Locate the cell with the specified text and output its (X, Y) center coordinate. 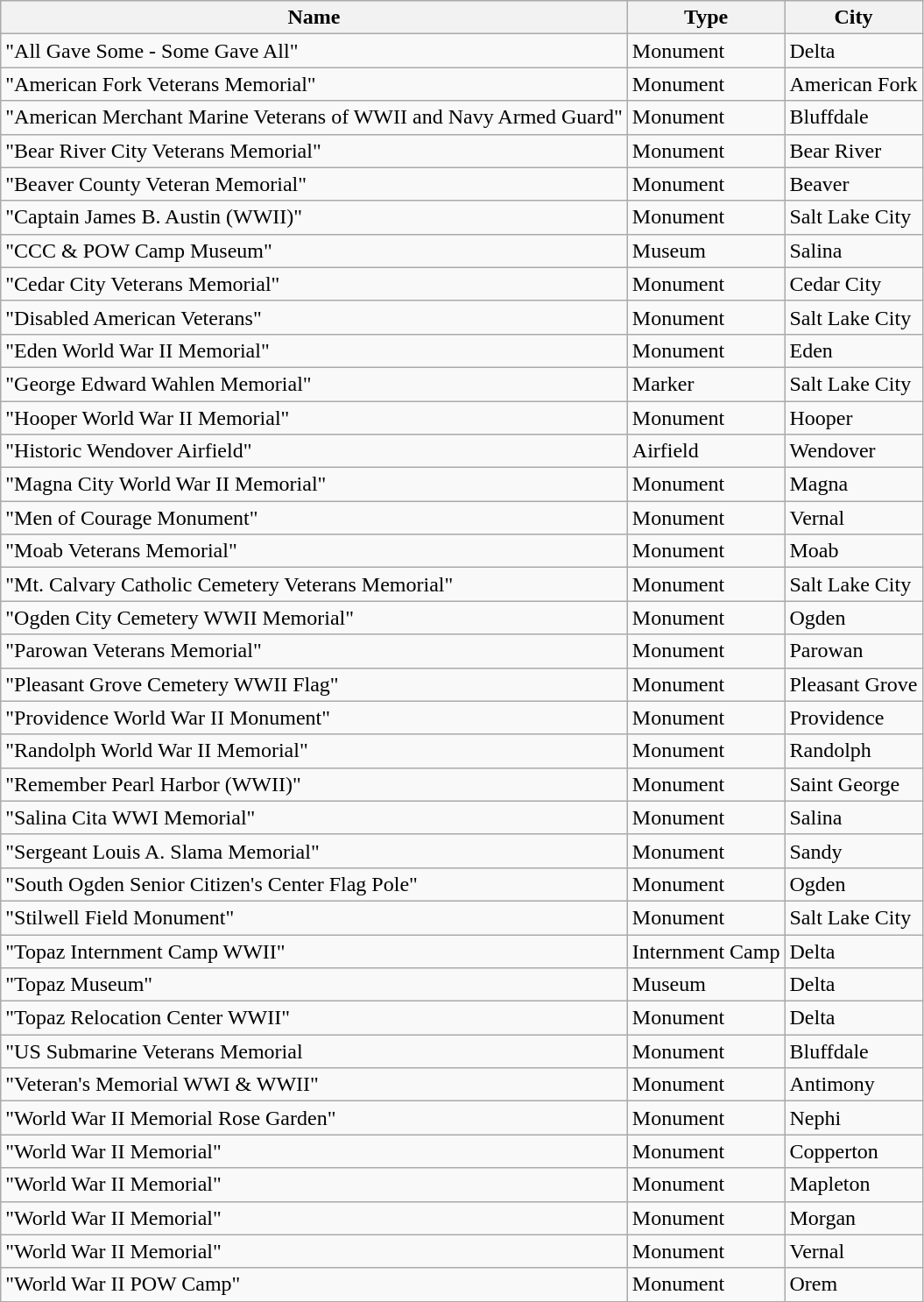
Saint George (853, 784)
"George Edward Wahlen Memorial" (314, 384)
"All Gave Some - Some Gave All" (314, 51)
American Fork (853, 84)
"American Fork Veterans Memorial" (314, 84)
"Men of Courage Monument" (314, 518)
"South Ogden Senior Citizen's Center Flag Pole" (314, 884)
"Eden World War II Memorial" (314, 350)
Morgan (853, 1218)
"CCC & POW Camp Museum" (314, 251)
Wendover (853, 451)
"Salina Cita WWI Memorial" (314, 817)
Randolph (853, 751)
Orem (853, 1284)
"Pleasant Grove Cemetery WWII Flag" (314, 684)
Beaver (853, 184)
Marker (706, 384)
"Bear River City Veterans Memorial" (314, 151)
"Parowan Veterans Memorial" (314, 651)
City (853, 18)
"Magna City World War II Memorial" (314, 485)
Sandy (853, 851)
Hooper (853, 418)
Pleasant Grove (853, 684)
"World War II Memorial Rose Garden" (314, 1118)
"Sergeant Louis A. Slama Memorial" (314, 851)
"Beaver County Veteran Memorial" (314, 184)
Eden (853, 350)
"Veteran's Memorial WWI & WWII" (314, 1085)
"American Merchant Marine Veterans of WWII and Navy Armed Guard" (314, 117)
"Stilwell Field Monument" (314, 917)
"Ogden City Cemetery WWII Memorial" (314, 618)
"Remember Pearl Harbor (WWII)" (314, 784)
Antimony (853, 1085)
Copperton (853, 1151)
Mapleton (853, 1185)
Nephi (853, 1118)
Parowan (853, 651)
"Cedar City Veterans Memorial" (314, 284)
"World War II POW Camp" (314, 1284)
Bear River (853, 151)
Internment Camp (706, 951)
"US Submarine Veterans Memorial (314, 1051)
Moab (853, 551)
Type (706, 18)
"Randolph World War II Memorial" (314, 751)
Airfield (706, 451)
"Captain James B. Austin (WWII)" (314, 217)
"Topaz Relocation Center WWII" (314, 1018)
"Providence World War II Monument" (314, 718)
Cedar City (853, 284)
"Topaz Museum" (314, 985)
Name (314, 18)
"Topaz Internment Camp WWII" (314, 951)
"Historic Wendover Airfield" (314, 451)
"Moab Veterans Memorial" (314, 551)
"Mt. Calvary Catholic Cemetery Veterans Memorial" (314, 584)
Providence (853, 718)
"Hooper World War II Memorial" (314, 418)
"Disabled American Veterans" (314, 317)
Magna (853, 485)
